Pinpoint the cell where the given text exists, returning its (x, y) midpoint coordinate. 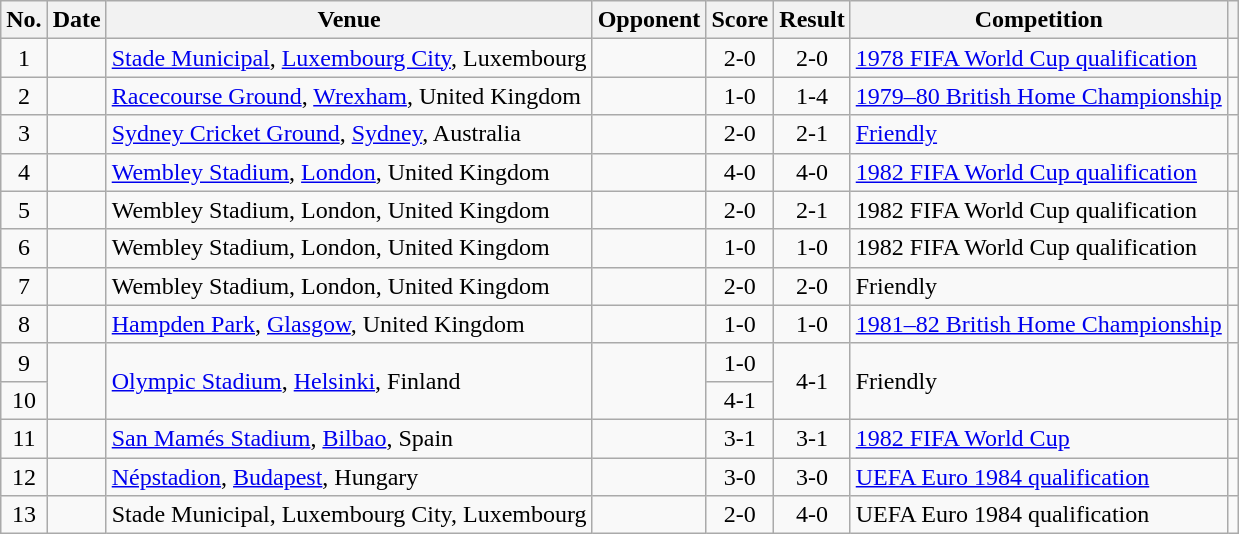
1 (24, 58)
10 (24, 400)
8 (24, 324)
1979–80 British Home Championship (1038, 96)
Competition (1038, 20)
4 (24, 172)
Racecourse Ground, Wrexham, United Kingdom (349, 96)
3 (24, 134)
5 (24, 210)
No. (24, 20)
San Mamés Stadium, Bilbao, Spain (349, 438)
Opponent (649, 20)
1-4 (812, 96)
Hampden Park, Glasgow, United Kingdom (349, 324)
Népstadion, Budapest, Hungary (349, 477)
7 (24, 286)
13 (24, 515)
9 (24, 362)
Olympic Stadium, Helsinki, Finland (349, 381)
6 (24, 248)
Result (812, 20)
2 (24, 96)
Date (76, 20)
12 (24, 477)
Venue (349, 20)
1982 FIFA World Cup (1038, 438)
Score (740, 20)
1981–82 British Home Championship (1038, 324)
1978 FIFA World Cup qualification (1038, 58)
11 (24, 438)
Sydney Cricket Ground, Sydney, Australia (349, 134)
